Capture the cell that displays the provided text and extract its (X, Y) central coordinate. 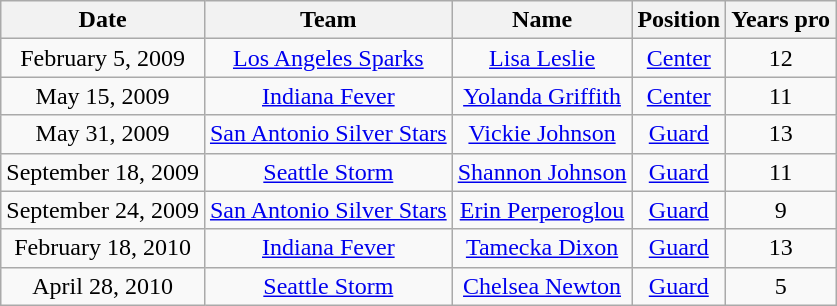
Years pro (781, 20)
Tamecka Dixon (542, 248)
12 (781, 58)
Lisa Leslie (542, 58)
9 (781, 210)
Team (328, 20)
Erin Perperoglou (542, 210)
Chelsea Newton (542, 286)
Shannon Johnson (542, 172)
September 24, 2009 (103, 210)
May 31, 2009 (103, 134)
Yolanda Griffith (542, 96)
Name (542, 20)
Los Angeles Sparks (328, 58)
Vickie Johnson (542, 134)
April 28, 2010 (103, 286)
February 5, 2009 (103, 58)
Position (679, 20)
February 18, 2010 (103, 248)
May 15, 2009 (103, 96)
September 18, 2009 (103, 172)
5 (781, 286)
Date (103, 20)
